Return the (X, Y) coordinate for the center point of the cell that contains the specified text.  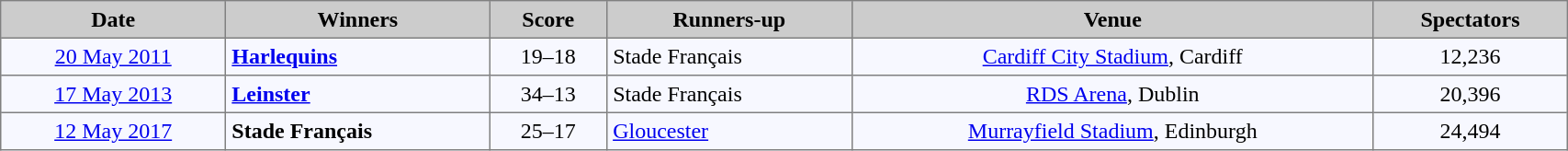
17 May 2013 (114, 94)
Date (114, 19)
Cardiff City Stadium, Cardiff (1112, 56)
19–18 (547, 56)
Spectators (1470, 19)
Leinster (358, 94)
Runners-up (729, 19)
12,236 (1470, 56)
Harlequins (358, 56)
20,396 (1470, 94)
RDS Arena, Dublin (1112, 94)
Murrayfield Stadium, Edinburgh (1112, 131)
25–17 (547, 131)
Venue (1112, 19)
Score (547, 19)
24,494 (1470, 131)
34–13 (547, 94)
20 May 2011 (114, 56)
Gloucester (729, 131)
Winners (358, 19)
12 May 2017 (114, 131)
